Output the [x, y] coordinate of the center of the cell containing the given text.  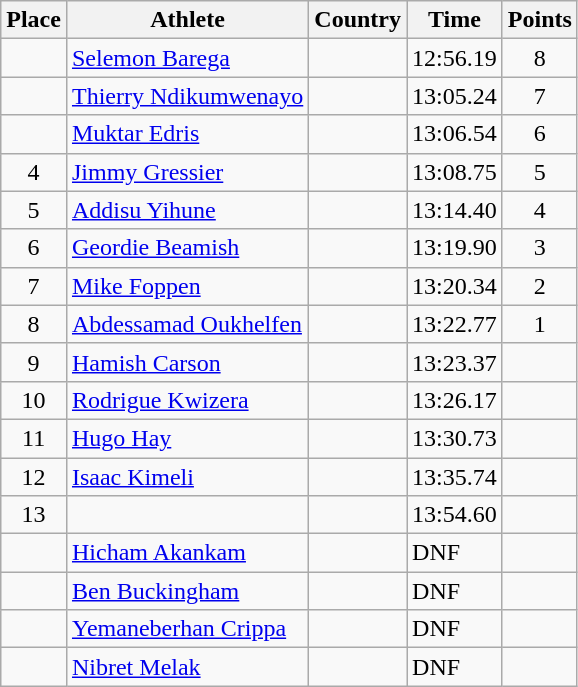
13:05.24 [455, 96]
Thierry Ndikumwenayo [187, 96]
Mike Foppen [187, 286]
13:30.73 [455, 438]
13:06.54 [455, 134]
Yemaneberhan Crippa [187, 629]
Abdessamad Oukhelfen [187, 324]
Hugo Hay [187, 438]
13:23.37 [455, 362]
13 [34, 515]
Hicham Akankam [187, 553]
Country [358, 20]
13:26.17 [455, 400]
Athlete [187, 20]
Time [455, 20]
2 [540, 286]
13:08.75 [455, 172]
13:35.74 [455, 477]
13:54.60 [455, 515]
Nibret Melak [187, 667]
13:14.40 [455, 210]
Hamish Carson [187, 362]
3 [540, 248]
Place [34, 20]
12:56.19 [455, 58]
10 [34, 400]
11 [34, 438]
Geordie Beamish [187, 248]
13:20.34 [455, 286]
Muktar Edris [187, 134]
Selemon Barega [187, 58]
Isaac Kimeli [187, 477]
1 [540, 324]
Rodrigue Kwizera [187, 400]
12 [34, 477]
Addisu Yihune [187, 210]
Jimmy Gressier [187, 172]
Points [540, 20]
9 [34, 362]
13:22.77 [455, 324]
13:19.90 [455, 248]
Ben Buckingham [187, 591]
